Find where the given text appears and provide that cell's center as (X, Y) coordinate. 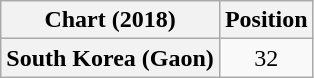
32 (266, 58)
Position (266, 20)
South Korea (Gaon) (110, 58)
Chart (2018) (110, 20)
